For the text-containing cell, return its midpoint in [x, y] coordinate format. 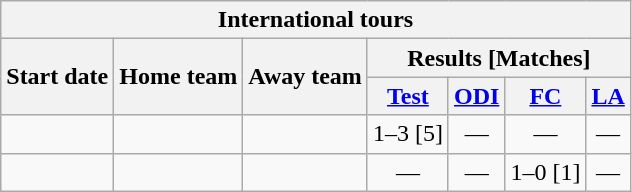
1–3 [5] [408, 134]
Start date [58, 77]
Away team [306, 77]
Home team [178, 77]
FC [546, 96]
LA [608, 96]
Test [408, 96]
ODI [476, 96]
International tours [316, 20]
Results [Matches] [498, 58]
1–0 [1] [546, 172]
